Return (X, Y) of the center of cell containing provided text 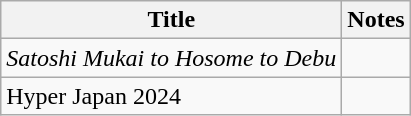
Satoshi Mukai to Hosome to Debu (172, 58)
Hyper Japan 2024 (172, 96)
Title (172, 20)
Notes (376, 20)
